Scan for the cell matching the given text and deliver its [X, Y] coordinate at center. 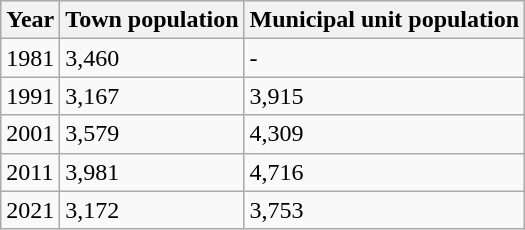
4,716 [384, 172]
3,460 [152, 58]
2001 [30, 134]
3,167 [152, 96]
Year [30, 20]
Town population [152, 20]
- [384, 58]
4,309 [384, 134]
Municipal unit population [384, 20]
1981 [30, 58]
3,753 [384, 210]
2011 [30, 172]
1991 [30, 96]
3,915 [384, 96]
3,981 [152, 172]
3,172 [152, 210]
2021 [30, 210]
3,579 [152, 134]
